For the text-containing cell, return its midpoint in (x, y) coordinate format. 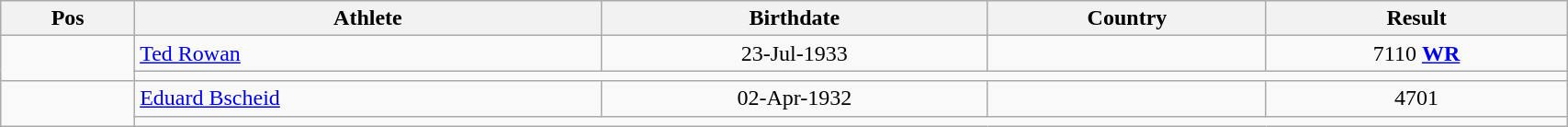
Eduard Bscheid (367, 98)
4701 (1416, 98)
Pos (68, 18)
7110 WR (1416, 53)
02-Apr-1932 (794, 98)
Athlete (367, 18)
23-Jul-1933 (794, 53)
Result (1416, 18)
Ted Rowan (367, 53)
Country (1126, 18)
Birthdate (794, 18)
